Capture the cell that displays the provided text and extract its (x, y) central coordinate. 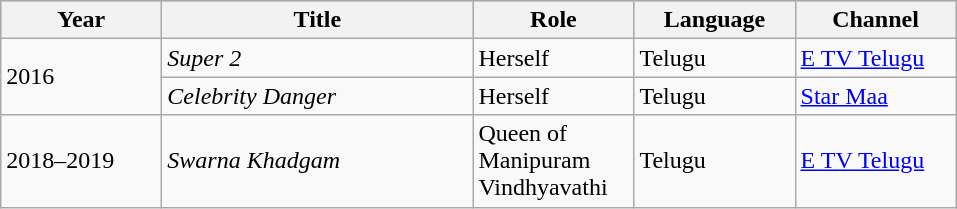
Title (318, 20)
Queen of Manipuram Vindhyavathi (554, 161)
Star Maa (876, 96)
2016 (82, 77)
Swarna Khadgam (318, 161)
Channel (876, 20)
Year (82, 20)
Super 2 (318, 58)
2018–2019 (82, 161)
Role (554, 20)
Celebrity Danger (318, 96)
Language (714, 20)
